Search for the cell housing the specified text and yield its (x, y) center coordinate. 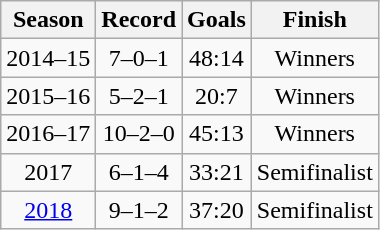
37:20 (217, 210)
9–1–2 (139, 210)
33:21 (217, 172)
2016–17 (48, 134)
10–2–0 (139, 134)
7–0–1 (139, 58)
5–2–1 (139, 96)
2014–15 (48, 58)
48:14 (217, 58)
Record (139, 20)
Goals (217, 20)
Finish (314, 20)
20:7 (217, 96)
Season (48, 20)
6–1–4 (139, 172)
2015–16 (48, 96)
2018 (48, 210)
45:13 (217, 134)
2017 (48, 172)
